Find where the given text appears and provide that cell's center as (x, y) coordinate. 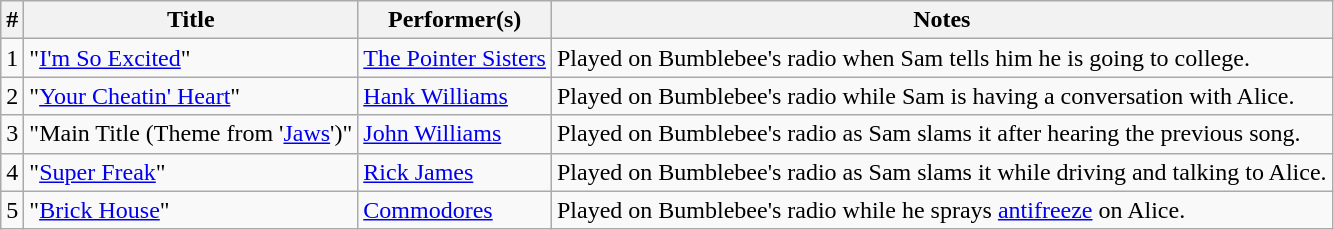
3 (12, 134)
1 (12, 58)
Played on Bumblebee's radio while Sam is having a conversation with Alice. (942, 96)
"Your Cheatin' Heart" (191, 96)
4 (12, 172)
2 (12, 96)
Played on Bumblebee's radio as Sam slams it while driving and talking to Alice. (942, 172)
Commodores (455, 210)
Hank Williams (455, 96)
Rick James (455, 172)
Performer(s) (455, 20)
Played on Bumblebee's radio as Sam slams it after hearing the previous song. (942, 134)
"I'm So Excited" (191, 58)
"Main Title (Theme from 'Jaws')" (191, 134)
Notes (942, 20)
Played on Bumblebee's radio when Sam tells him he is going to college. (942, 58)
Title (191, 20)
# (12, 20)
5 (12, 210)
The Pointer Sisters (455, 58)
John Williams (455, 134)
"Super Freak" (191, 172)
"Brick House" (191, 210)
Played on Bumblebee's radio while he sprays antifreeze on Alice. (942, 210)
